Detect which cell encompasses the target text, then output its [X, Y] center coordinate. 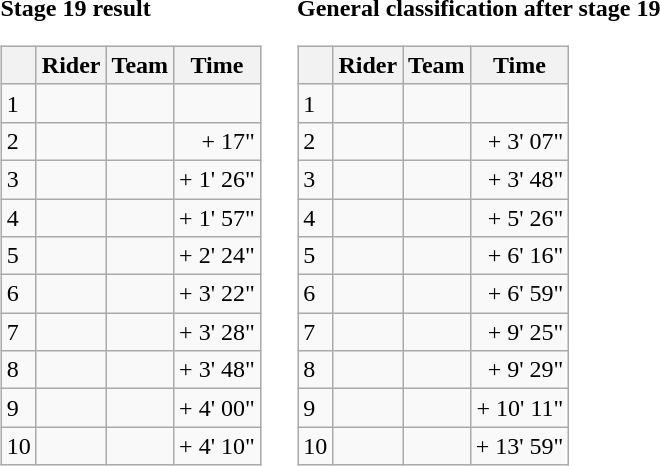
+ 3' 22" [218, 294]
+ 4' 00" [218, 408]
+ 3' 28" [218, 332]
+ 4' 10" [218, 446]
+ 1' 26" [218, 179]
+ 10' 11" [520, 408]
+ 5' 26" [520, 217]
+ 2' 24" [218, 256]
+ 9' 29" [520, 370]
+ 9' 25" [520, 332]
+ 1' 57" [218, 217]
+ 6' 59" [520, 294]
+ 13' 59" [520, 446]
+ 3' 07" [520, 141]
+ 17" [218, 141]
+ 6' 16" [520, 256]
